Return the (x, y) coordinate for the center point of the cell that contains the specified text.  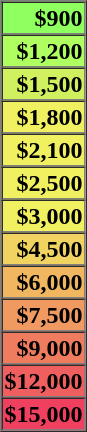
$9,000 (44, 348)
$900 (44, 18)
$12,000 (44, 380)
$7,500 (44, 314)
$3,000 (44, 216)
$1,800 (44, 116)
$2,100 (44, 150)
$1,500 (44, 84)
$2,500 (44, 182)
$1,200 (44, 50)
$15,000 (44, 414)
$6,000 (44, 282)
$4,500 (44, 248)
